Determine the (X, Y) coordinate at the center of the cell enclosing the given text.  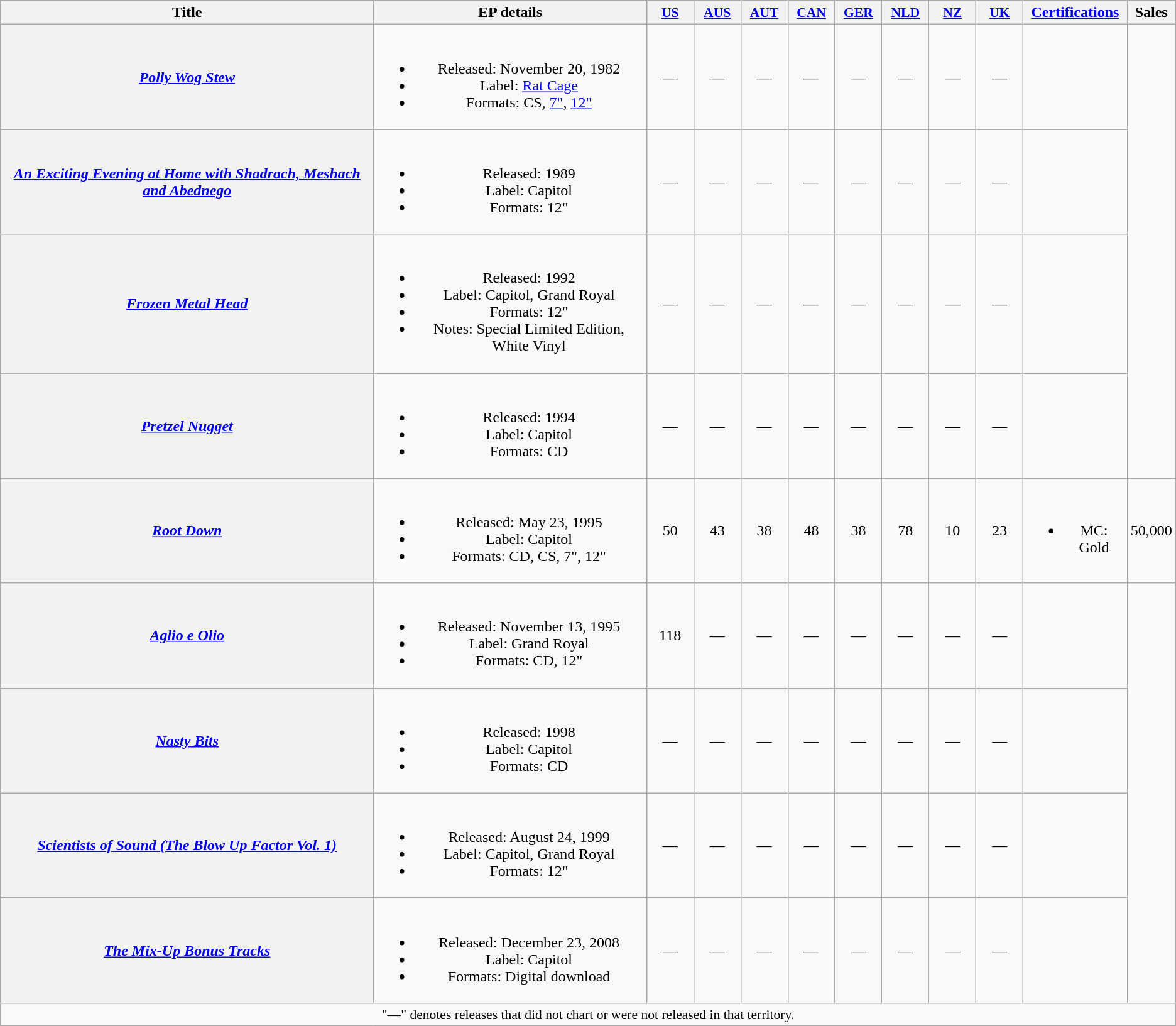
Aglio e Olio (187, 636)
Released: 1989Label: CapitolFormats: 12" (510, 182)
Released: 1992Label: Capitol, Grand RoyalFormats: 12"Notes: Special Limited Edition, White Vinyl (510, 304)
Released: May 23, 1995Label: CapitolFormats: CD, CS, 7", 12" (510, 530)
50 (670, 530)
Released: August 24, 1999Label: Capitol, Grand RoyalFormats: 12" (510, 846)
GER (858, 13)
50,000 (1151, 530)
Released: December 23, 2008Label: CapitolFormats: Digital download (510, 950)
MC: Gold (1075, 530)
CAN (812, 13)
AUS (717, 13)
Released: November 20, 1982Label: Rat CageFormats: CS, 7", 12" (510, 77)
US (670, 13)
Certifications (1075, 13)
Released: November 13, 1995Label: Grand RoyalFormats: CD, 12" (510, 636)
Released: 1994Label: CapitolFormats: CD (510, 426)
Nasty Bits (187, 740)
Sales (1151, 13)
Released: 1998Label: CapitolFormats: CD (510, 740)
An Exciting Evening at Home with Shadrach, Meshach and Abednego (187, 182)
Pretzel Nugget (187, 426)
Polly Wog Stew (187, 77)
UK (1000, 13)
"—" denotes releases that did not chart or were not released in that territory. (588, 1014)
43 (717, 530)
EP details (510, 13)
10 (952, 530)
The Mix-Up Bonus Tracks (187, 950)
Root Down (187, 530)
NZ (952, 13)
78 (906, 530)
Frozen Metal Head (187, 304)
Scientists of Sound (The Blow Up Factor Vol. 1) (187, 846)
Title (187, 13)
NLD (906, 13)
118 (670, 636)
AUT (764, 13)
48 (812, 530)
23 (1000, 530)
